Output the [X, Y] coordinate of the center of the cell containing the given text.  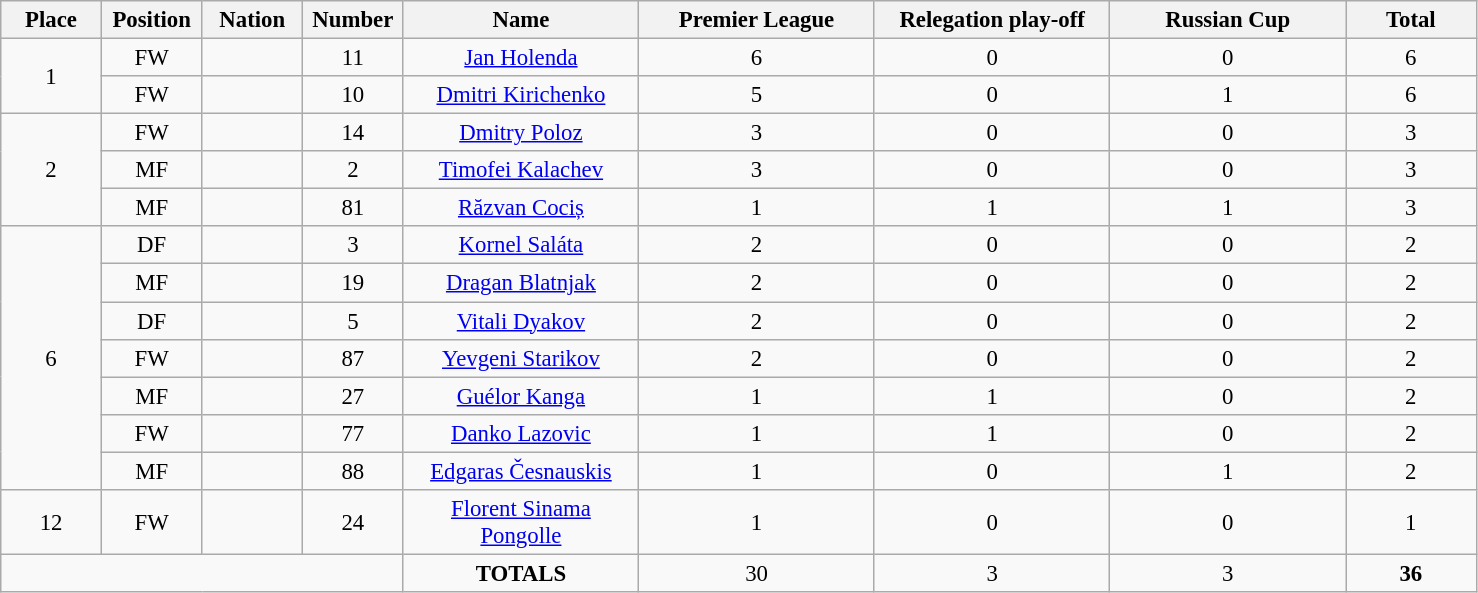
11 [354, 58]
14 [354, 133]
Kornel Saláta [521, 245]
Place [52, 20]
Name [521, 20]
19 [354, 283]
Jan Holenda [521, 58]
Position [152, 20]
Danko Lazovic [521, 433]
Edgaras Česnauskis [521, 471]
27 [354, 396]
88 [354, 471]
10 [354, 95]
Guélor Kanga [521, 396]
81 [354, 208]
Dragan Blatnjak [521, 283]
Premier League [757, 20]
Timofei Kalachev [521, 170]
Vitali Dyakov [521, 321]
Răzvan Cociș [521, 208]
24 [354, 522]
12 [52, 522]
Nation [252, 20]
TOTALS [521, 573]
Total [1412, 20]
Russian Cup [1228, 20]
87 [354, 358]
Florent Sinama Pongolle [521, 522]
77 [354, 433]
30 [757, 573]
36 [1412, 573]
Dmitry Poloz [521, 133]
Dmitri Kirichenko [521, 95]
Relegation play-off [992, 20]
Yevgeni Starikov [521, 358]
Number [354, 20]
